Output the (X, Y) coordinate of the center of the cell containing the given text.  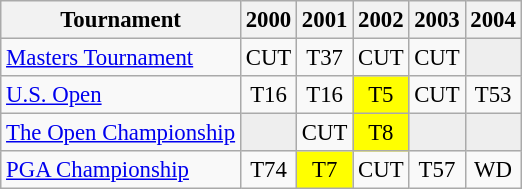
T57 (437, 170)
Masters Tournament (121, 58)
T5 (381, 95)
T8 (381, 133)
2001 (325, 20)
T74 (268, 170)
PGA Championship (121, 170)
U.S. Open (121, 95)
The Open Championship (121, 133)
2000 (268, 20)
Tournament (121, 20)
T37 (325, 58)
WD (493, 170)
T7 (325, 170)
T53 (493, 95)
2004 (493, 20)
2003 (437, 20)
2002 (381, 20)
